Output the [x, y] coordinate of the center of the cell containing the given text.  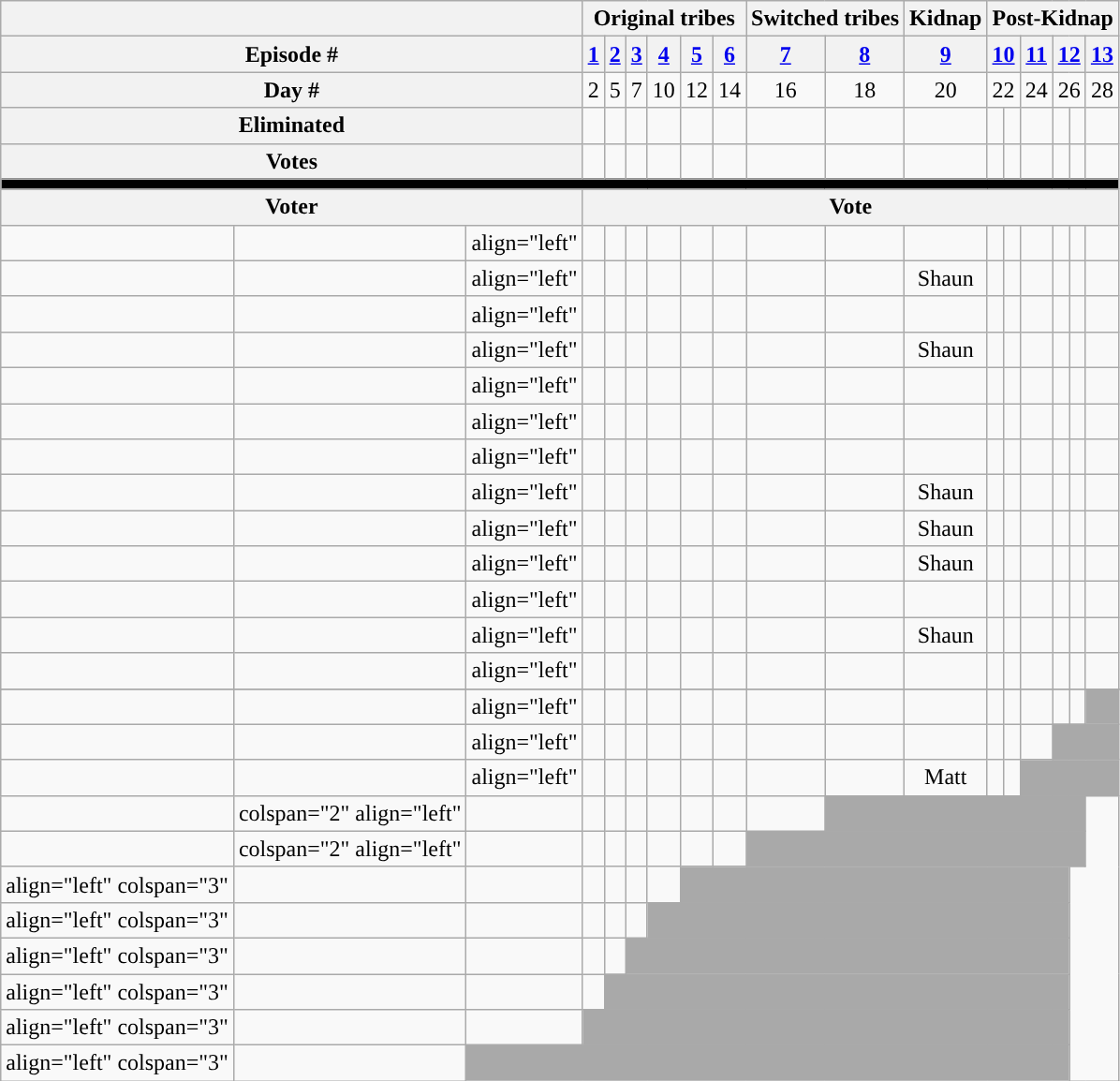
Day # [292, 90]
22 [1004, 90]
3 [637, 54]
18 [865, 90]
20 [946, 90]
9 [946, 54]
4 [663, 54]
Switched tribes [824, 19]
13 [1101, 54]
Eliminated [292, 126]
Post-Kidnap [1053, 19]
Kidnap [946, 19]
Original tribes [664, 19]
16 [785, 90]
1 [594, 54]
Matt [946, 777]
Episode # [292, 54]
14 [729, 90]
24 [1036, 90]
Vote [850, 207]
11 [1036, 54]
28 [1101, 90]
8 [865, 54]
26 [1069, 90]
6 [729, 54]
Voter [292, 207]
Votes [292, 161]
